For the text-containing cell, return its midpoint in (X, Y) coordinate format. 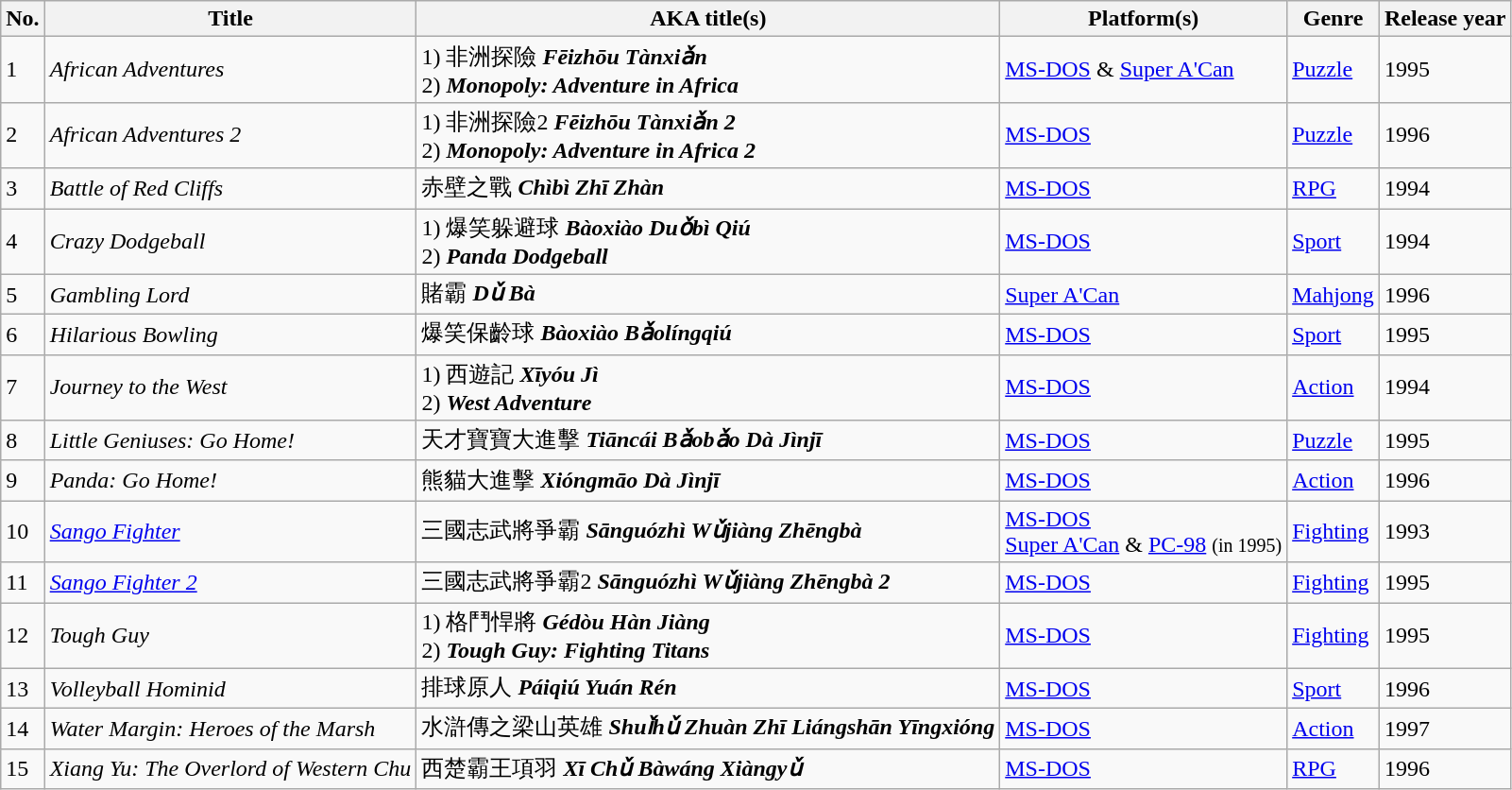
Release year (1445, 19)
11 (23, 582)
3 (23, 189)
6 (23, 335)
1 (23, 70)
Title (230, 19)
5 (23, 295)
Hilarious Bowling (230, 335)
Journey to the West (230, 387)
Gambling Lord (230, 295)
熊貓大進擊 Xióngmāo Dà Jìnjī (708, 480)
8 (23, 440)
1) 格鬥悍將 Gédòu Hàn Jiàng 2) Tough Guy: Fighting Titans (708, 636)
1993 (1445, 531)
1997 (1445, 730)
10 (23, 531)
African Adventures (230, 70)
15 (23, 769)
MS-DOS & Super A'Can (1144, 70)
Battle of Red Cliffs (230, 189)
4 (23, 241)
天才寶寶大進擊 Tiāncái Bǎobǎo Dà Jìnjī (708, 440)
Xiang Yu: The Overlord of Western Chu (230, 769)
1) 非洲探險 Fēizhōu Tànxiǎn 2) Monopoly: Adventure in Africa (708, 70)
2 (23, 135)
9 (23, 480)
1) 西遊記 Xīyóu Jì 2) West Adventure (708, 387)
13 (23, 688)
Volleyball Hominid (230, 688)
Sango Fighter 2 (230, 582)
Little Geniuses: Go Home! (230, 440)
14 (23, 730)
爆笑保齡球 Bàoxiào Bǎolíngqiú (708, 335)
No. (23, 19)
赤壁之戰 Chìbì Zhī Zhàn (708, 189)
排球原人 Páiqiú Yuán Rén (708, 688)
1) 非洲探險2 Fēizhōu Tànxiǎn 2 2) Monopoly: Adventure in Africa 2 (708, 135)
MS-DOSSuper A'Can & PC-98 (in 1995) (1144, 531)
1) 爆笑躲避球 Bàoxiào Duǒbì Qiú 2) Panda Dodgeball (708, 241)
水滸傳之梁山英雄 Shuǐhǔ Zhuàn Zhī Liángshān Yīngxióng (708, 730)
三國志武將爭霸 Sānguózhì Wǔjiàng Zhēngbà (708, 531)
Water Margin: Heroes of the Marsh (230, 730)
7 (23, 387)
African Adventures 2 (230, 135)
Sango Fighter (230, 531)
Panda: Go Home! (230, 480)
Genre (1334, 19)
Tough Guy (230, 636)
Mahjong (1334, 295)
西楚霸王項羽 Xī Chǔ Bàwáng Xiàngyǔ (708, 769)
12 (23, 636)
AKA title(s) (708, 19)
三國志武將爭霸2 Sānguózhì Wǔjiàng Zhēngbà 2 (708, 582)
Super A'Can (1144, 295)
賭霸 Dǔ Bà (708, 295)
Crazy Dodgeball (230, 241)
Platform(s) (1144, 19)
